Locate the cell with the specified text and output its [x, y] center coordinate. 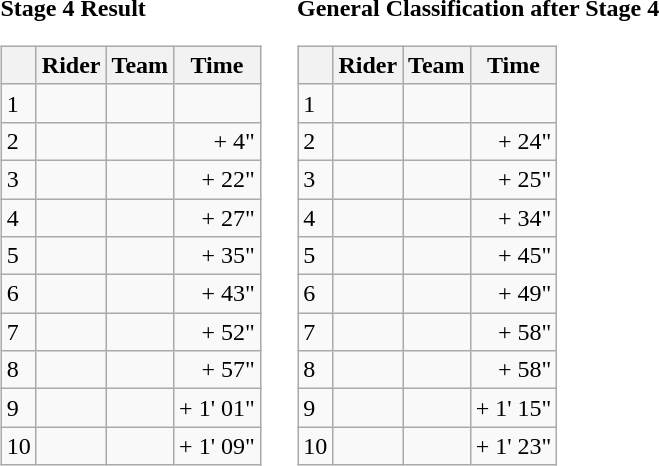
+ 24" [514, 141]
+ 35" [218, 256]
+ 43" [218, 294]
+ 49" [514, 294]
+ 1' 01" [218, 408]
+ 52" [218, 332]
+ 25" [514, 179]
+ 1' 23" [514, 446]
+ 4" [218, 141]
+ 22" [218, 179]
+ 57" [218, 370]
+ 27" [218, 217]
+ 45" [514, 256]
+ 1' 15" [514, 408]
+ 1' 09" [218, 446]
+ 34" [514, 217]
